Detect which cell encompasses the target text, then output its (x, y) center coordinate. 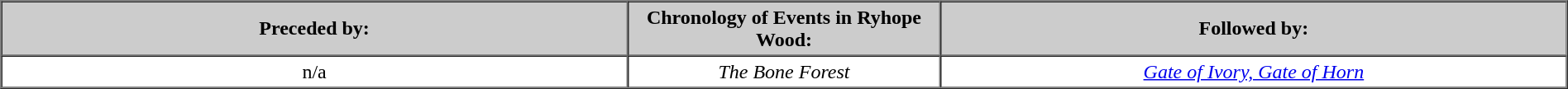
Followed by: (1254, 29)
Preceded by: (314, 29)
n/a (314, 73)
The Bone Forest (784, 73)
Gate of Ivory, Gate of Horn (1254, 73)
Chronology of Events in Ryhope Wood: (784, 29)
